Scan for the cell matching the given text and deliver its (x, y) coordinate at center. 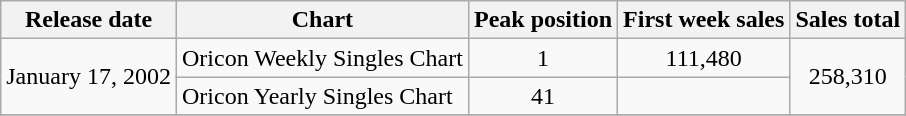
Oricon Weekly Singles Chart (322, 58)
258,310 (848, 77)
Chart (322, 20)
41 (542, 96)
Oricon Yearly Singles Chart (322, 96)
111,480 (704, 58)
Peak position (542, 20)
Sales total (848, 20)
First week sales (704, 20)
January 17, 2002 (89, 77)
1 (542, 58)
Release date (89, 20)
